Return the (x, y) coordinate for the center point of the cell that contains the specified text.  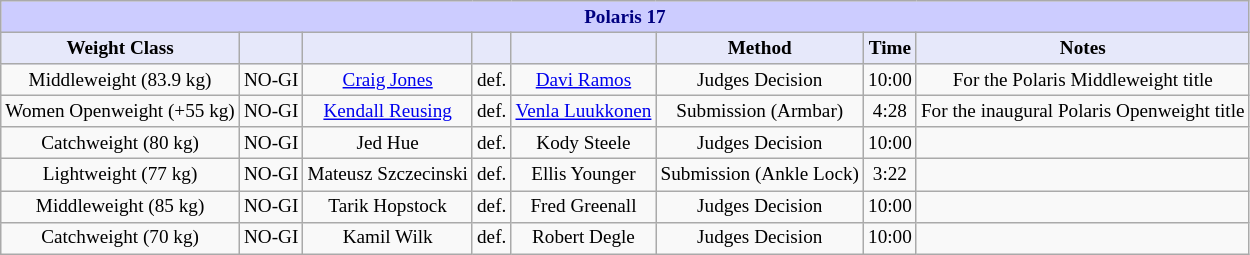
Time (890, 48)
Middleweight (85 kg) (120, 206)
Tarik Hopstock (388, 206)
Submission (Armbar) (760, 111)
Kody Steele (584, 143)
3:22 (890, 175)
For the Polaris Middleweight title (1082, 80)
Lightweight (77 kg) (120, 175)
Kendall Reusing (388, 111)
Kamil Wilk (388, 238)
Mateusz Szczecinski (388, 175)
Fred Greenall (584, 206)
Method (760, 48)
Robert Degle (584, 238)
Jed Hue (388, 143)
Polaris 17 (625, 17)
Weight Class (120, 48)
Catchweight (80 kg) (120, 143)
Craig Jones (388, 80)
Submission (Ankle Lock) (760, 175)
Catchweight (70 kg) (120, 238)
Venla Luukkonen (584, 111)
Middleweight (83.9 kg) (120, 80)
4:28 (890, 111)
Women Openweight (+55 kg) (120, 111)
Notes (1082, 48)
Davi Ramos (584, 80)
For the inaugural Polaris Openweight title (1082, 111)
Ellis Younger (584, 175)
